Output the [X, Y] coordinate of the center of the cell containing the given text.  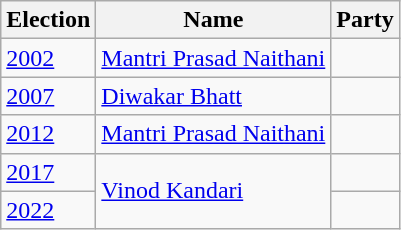
Vinod Kandari [214, 191]
2022 [48, 210]
Diwakar Bhatt [214, 96]
Election [48, 20]
Name [214, 20]
2002 [48, 58]
Party [365, 20]
2012 [48, 134]
2007 [48, 96]
2017 [48, 172]
